Determine the (X, Y) coordinate at the center of the cell enclosing the given text.  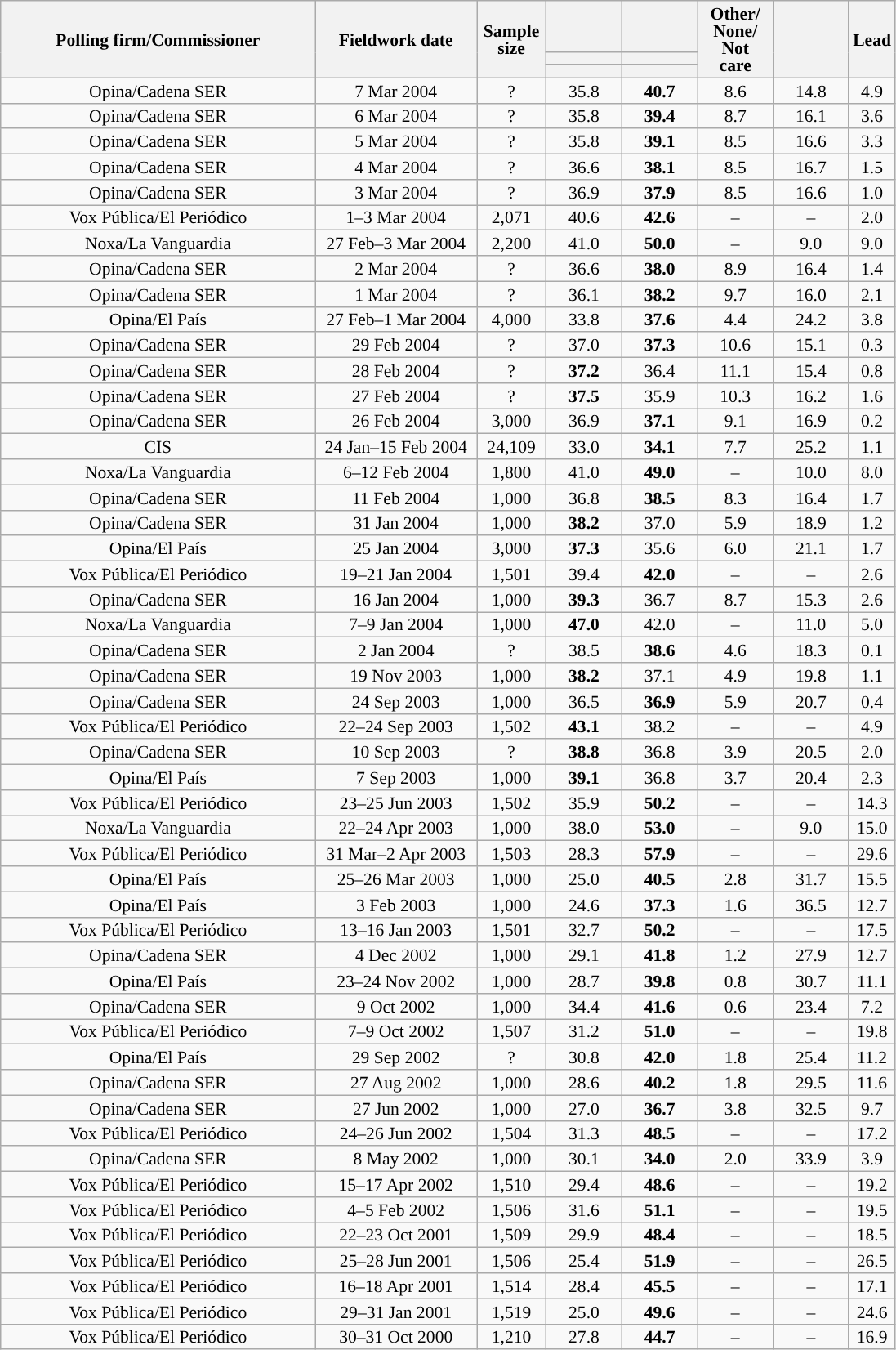
14.8 (810, 90)
Polling firm/Commissioner (158, 39)
30.7 (810, 981)
28.4 (585, 1286)
29.4 (585, 1185)
27.9 (810, 956)
10 Sep 2003 (396, 752)
31.6 (585, 1209)
33.0 (585, 446)
0.4 (872, 701)
16.1 (810, 116)
28.6 (585, 1082)
5.0 (872, 624)
8.9 (735, 268)
39.3 (585, 600)
25 Jan 2004 (396, 549)
4.4 (735, 319)
6.0 (735, 549)
1,510 (511, 1185)
35.6 (660, 549)
11.2 (872, 1057)
22–23 Oct 2001 (396, 1236)
38.1 (660, 167)
30–31 Oct 2000 (396, 1337)
48.5 (660, 1133)
44.7 (660, 1337)
24–26 Jun 2002 (396, 1133)
41.6 (660, 1007)
1,504 (511, 1133)
48.4 (660, 1236)
57.9 (660, 853)
29.5 (810, 1082)
29 Sep 2002 (396, 1057)
15–17 Apr 2002 (396, 1185)
Lead (872, 39)
0.1 (872, 650)
19.2 (872, 1185)
14.3 (872, 802)
25–28 Jun 2001 (396, 1260)
16.2 (810, 396)
27 Feb 2004 (396, 396)
2 Mar 2004 (396, 268)
1,509 (511, 1236)
50.0 (660, 244)
31.2 (585, 1031)
49.0 (660, 472)
24,109 (511, 446)
40.6 (585, 217)
27.0 (585, 1108)
31.3 (585, 1133)
29.1 (585, 956)
3.6 (872, 116)
42.6 (660, 217)
25.2 (810, 446)
26 Feb 2004 (396, 422)
32.5 (810, 1108)
29.9 (585, 1236)
40.7 (660, 90)
1 Mar 2004 (396, 294)
29–31 Jan 2001 (396, 1311)
4 Mar 2004 (396, 167)
39.8 (660, 981)
4–5 Feb 2002 (396, 1209)
40.5 (660, 879)
6–12 Feb 2004 (396, 472)
27 Aug 2002 (396, 1082)
27 Jun 2002 (396, 1108)
24 Sep 2003 (396, 701)
38.6 (660, 650)
45.5 (660, 1286)
53.0 (660, 829)
41.8 (660, 956)
16.7 (810, 167)
20.4 (810, 778)
15.3 (810, 600)
3 Feb 2003 (396, 904)
23–24 Nov 2002 (396, 981)
34.0 (660, 1159)
6 Mar 2004 (396, 116)
21.1 (810, 549)
36.4 (660, 371)
1–3 Mar 2004 (396, 217)
20.7 (810, 701)
CIS (158, 446)
34.4 (585, 1007)
47.0 (585, 624)
4.6 (735, 650)
2,200 (511, 244)
28.7 (585, 981)
3.7 (735, 778)
16 Jan 2004 (396, 600)
1,210 (511, 1337)
10.0 (810, 472)
51.0 (660, 1031)
2.1 (872, 294)
4,000 (511, 319)
7–9 Jan 2004 (396, 624)
0.6 (735, 1007)
48.6 (660, 1185)
17.5 (872, 930)
5 Mar 2004 (396, 142)
10.3 (735, 396)
20.5 (810, 752)
11 Feb 2004 (396, 497)
37.9 (660, 193)
18.5 (872, 1236)
9.1 (735, 422)
15.4 (810, 371)
13–16 Jan 2003 (396, 930)
8.0 (872, 472)
51.1 (660, 1209)
16.0 (810, 294)
43.1 (585, 726)
1.4 (872, 268)
1,800 (511, 472)
1,519 (511, 1311)
32.7 (585, 930)
40.2 (660, 1082)
22–24 Sep 2003 (396, 726)
19.5 (872, 1209)
49.6 (660, 1311)
7.2 (872, 1007)
7 Mar 2004 (396, 90)
3.3 (872, 142)
23.4 (810, 1007)
1,514 (511, 1286)
18.9 (810, 523)
17.2 (872, 1133)
31.7 (810, 879)
0.2 (872, 422)
26.5 (872, 1260)
2,071 (511, 217)
30.8 (585, 1057)
2 Jan 2004 (396, 650)
10.6 (735, 345)
29 Feb 2004 (396, 345)
27.8 (585, 1337)
7.7 (735, 446)
33.8 (585, 319)
22–24 Apr 2003 (396, 829)
8.6 (735, 90)
37.5 (585, 396)
29.6 (872, 853)
19–21 Jan 2004 (396, 574)
17.1 (872, 1286)
15.5 (872, 879)
23–25 Jun 2003 (396, 802)
3 Mar 2004 (396, 193)
25–26 Mar 2003 (396, 879)
27 Feb–3 Mar 2004 (396, 244)
37.2 (585, 371)
1.5 (872, 167)
Sample size (511, 39)
2.3 (872, 778)
7–9 Oct 2002 (396, 1031)
1,507 (511, 1031)
30.1 (585, 1159)
11.6 (872, 1082)
1,503 (511, 853)
16–18 Apr 2001 (396, 1286)
24 Jan–15 Feb 2004 (396, 446)
18.3 (810, 650)
31 Jan 2004 (396, 523)
33.9 (810, 1159)
38.8 (585, 752)
37.6 (660, 319)
31 Mar–2 Apr 2003 (396, 853)
8 May 2002 (396, 1159)
28.3 (585, 853)
36.1 (585, 294)
15.1 (810, 345)
28 Feb 2004 (396, 371)
8.3 (735, 497)
27 Feb–1 Mar 2004 (396, 319)
9 Oct 2002 (396, 1007)
0.3 (872, 345)
11.0 (810, 624)
15.0 (872, 829)
19 Nov 2003 (396, 675)
34.1 (660, 446)
Other/None/Notcare (735, 39)
Fieldwork date (396, 39)
51.9 (660, 1260)
2.8 (735, 879)
24.2 (810, 319)
7 Sep 2003 (396, 778)
4 Dec 2002 (396, 956)
1.0 (872, 193)
